Return (X, Y) of the center of cell containing provided text 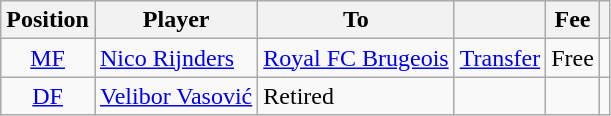
DF (48, 96)
Royal FC Brugeois (356, 58)
Velibor Vasović (176, 96)
Fee (573, 20)
Transfer (500, 58)
Retired (356, 96)
To (356, 20)
Position (48, 20)
Nico Rijnders (176, 58)
Player (176, 20)
MF (48, 58)
Free (573, 58)
